Locate the cell with the specified text and output its [x, y] center coordinate. 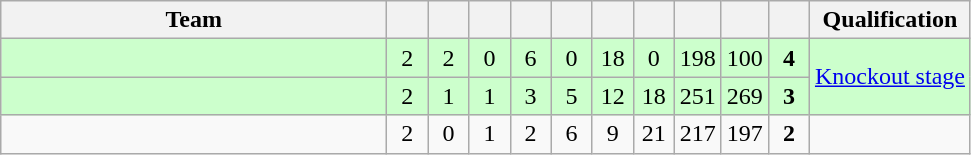
217 [698, 134]
Knockout stage [890, 77]
100 [744, 58]
9 [612, 134]
Qualification [890, 20]
4 [788, 58]
21 [654, 134]
198 [698, 58]
197 [744, 134]
12 [612, 96]
269 [744, 96]
5 [572, 96]
Team [194, 20]
251 [698, 96]
